Pinpoint the cell where the given text exists, returning its [X, Y] midpoint coordinate. 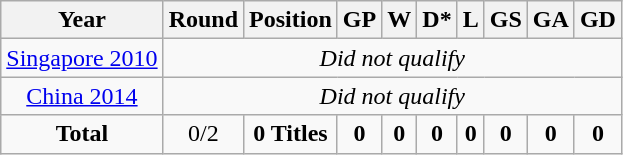
Year [82, 20]
GS [506, 20]
0 Titles [291, 134]
D* [437, 20]
Singapore 2010 [82, 58]
0/2 [203, 134]
L [470, 20]
GD [598, 20]
Round [203, 20]
Total [82, 134]
Position [291, 20]
GA [550, 20]
GP [359, 20]
W [400, 20]
China 2014 [82, 96]
